Output the (X, Y) coordinate of the center of the cell containing the given text.  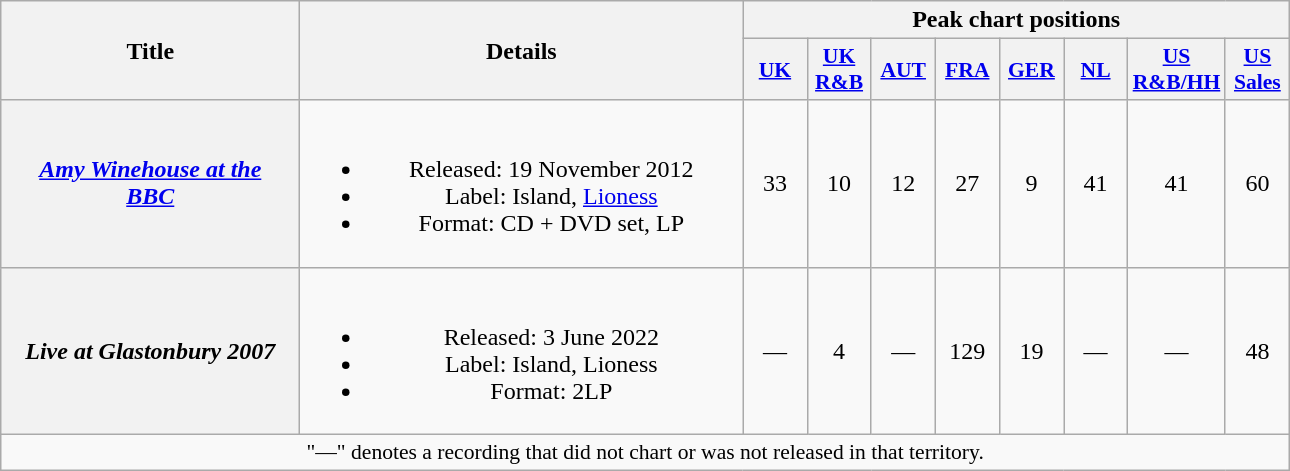
10 (839, 184)
AUT (903, 70)
Released: 19 November 2012Label: Island, LionessFormat: CD + DVD set, LP (522, 184)
"—" denotes a recording that did not chart or was not released in that territory. (646, 452)
FRA (967, 70)
12 (903, 184)
USR&B/HH (1177, 70)
27 (967, 184)
UKR&B (839, 70)
60 (1257, 184)
Title (150, 50)
USSales (1257, 70)
NL (1096, 70)
Released: 3 June 2022Label: Island, LionessFormat: 2LP (522, 350)
19 (1031, 350)
UK (775, 70)
4 (839, 350)
Peak chart positions (1016, 20)
Details (522, 50)
Amy Winehouse at theBBC (150, 184)
Live at Glastonbury 2007 (150, 350)
48 (1257, 350)
GER (1031, 70)
33 (775, 184)
9 (1031, 184)
129 (967, 350)
